Search for the cell housing the specified text and yield its [x, y] center coordinate. 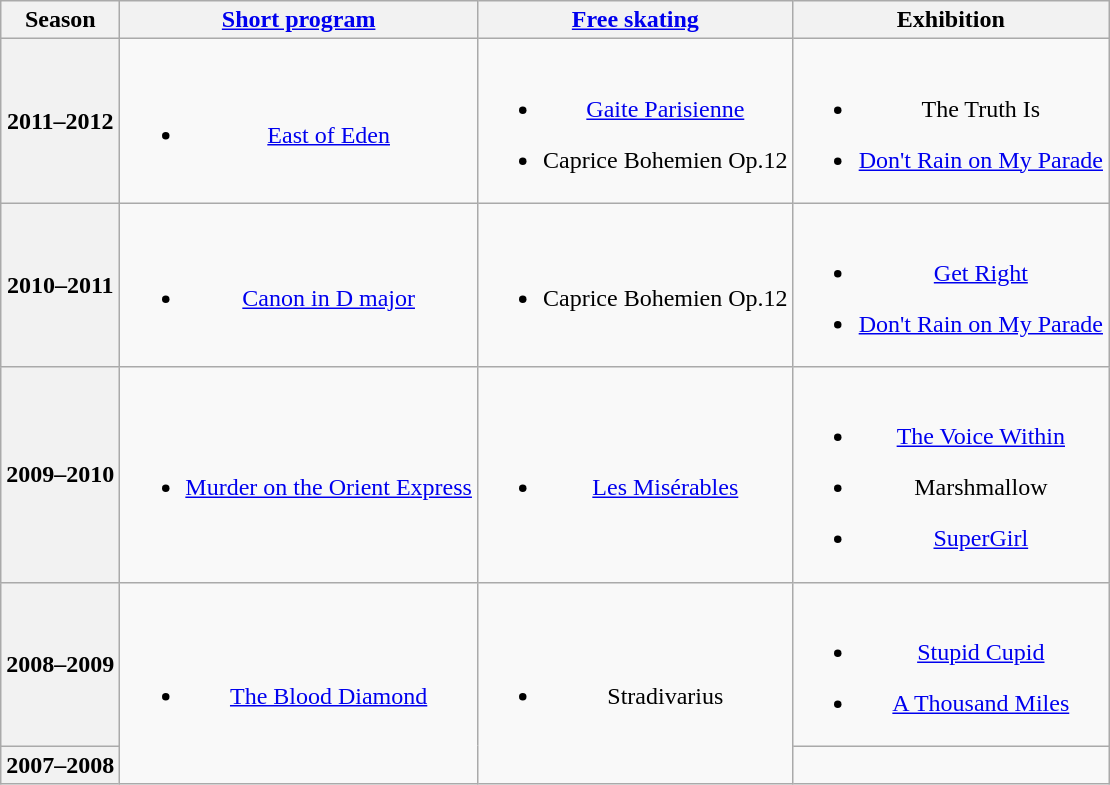
Get Right Don't Rain on My Parade [950, 285]
The Voice Within Marshmallow SuperGirl [950, 474]
East of Eden [299, 121]
Short program [299, 20]
2007–2008 [60, 765]
Season [60, 20]
Les Misérables [635, 474]
Exhibition [950, 20]
Canon in D major [299, 285]
2010–2011 [60, 285]
Caprice Bohemien Op.12 [635, 285]
Free skating [635, 20]
2008–2009 [60, 664]
Stradivarius [635, 683]
2011–2012 [60, 121]
2009–2010 [60, 474]
The Truth Is Don't Rain on My Parade [950, 121]
Murder on the Orient Express [299, 474]
Stupid Cupid A Thousand Miles [950, 664]
Gaite Parisienne Caprice Bohemien Op.12 [635, 121]
The Blood Diamond [299, 683]
